Scan for the cell matching the given text and deliver its [x, y] coordinate at center. 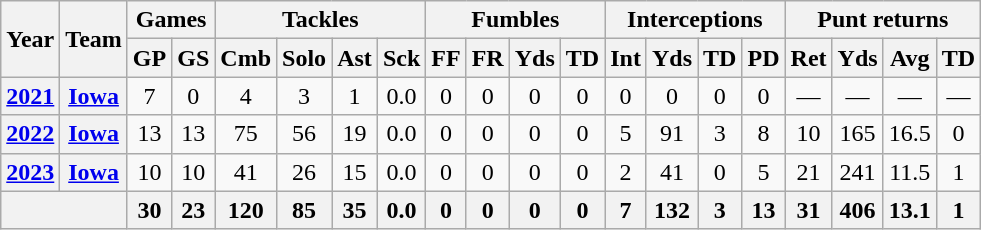
Interceptions [695, 20]
Avg [910, 58]
241 [858, 172]
23 [194, 210]
4 [246, 96]
Team [94, 39]
120 [246, 210]
2023 [30, 172]
11.5 [910, 172]
91 [672, 134]
30 [149, 210]
Year [30, 39]
2021 [30, 96]
Cmb [246, 58]
16.5 [910, 134]
26 [304, 172]
165 [858, 134]
2022 [30, 134]
PD [764, 58]
8 [764, 134]
Games [170, 20]
85 [304, 210]
Ast [355, 58]
19 [355, 134]
Tackles [320, 20]
Punt returns [883, 20]
Ret [808, 58]
Fumbles [516, 20]
Solo [304, 58]
GS [194, 58]
31 [808, 210]
FF [446, 58]
FR [488, 58]
2 [626, 172]
56 [304, 134]
Sck [401, 58]
Int [626, 58]
132 [672, 210]
21 [808, 172]
15 [355, 172]
GP [149, 58]
13.1 [910, 210]
406 [858, 210]
35 [355, 210]
75 [246, 134]
